Determine the (x, y) coordinate at the center of the cell enclosing the given text.  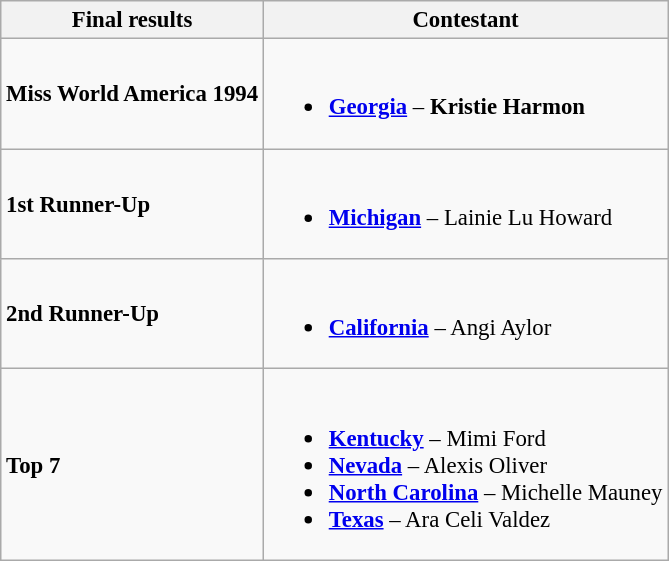
Georgia – Kristie Harmon (465, 94)
Kentucky – Mimi Ford Nevada – Alexis Oliver North Carolina – Michelle Mauney Texas – Ara Celi Valdez (465, 464)
2nd Runner-Up (132, 314)
California – Angi Aylor (465, 314)
Michigan – Lainie Lu Howard (465, 204)
Contestant (465, 20)
Top 7 (132, 464)
Final results (132, 20)
Miss World America 1994 (132, 94)
1st Runner-Up (132, 204)
